Output the [X, Y] coordinate of the center of the cell containing the given text.  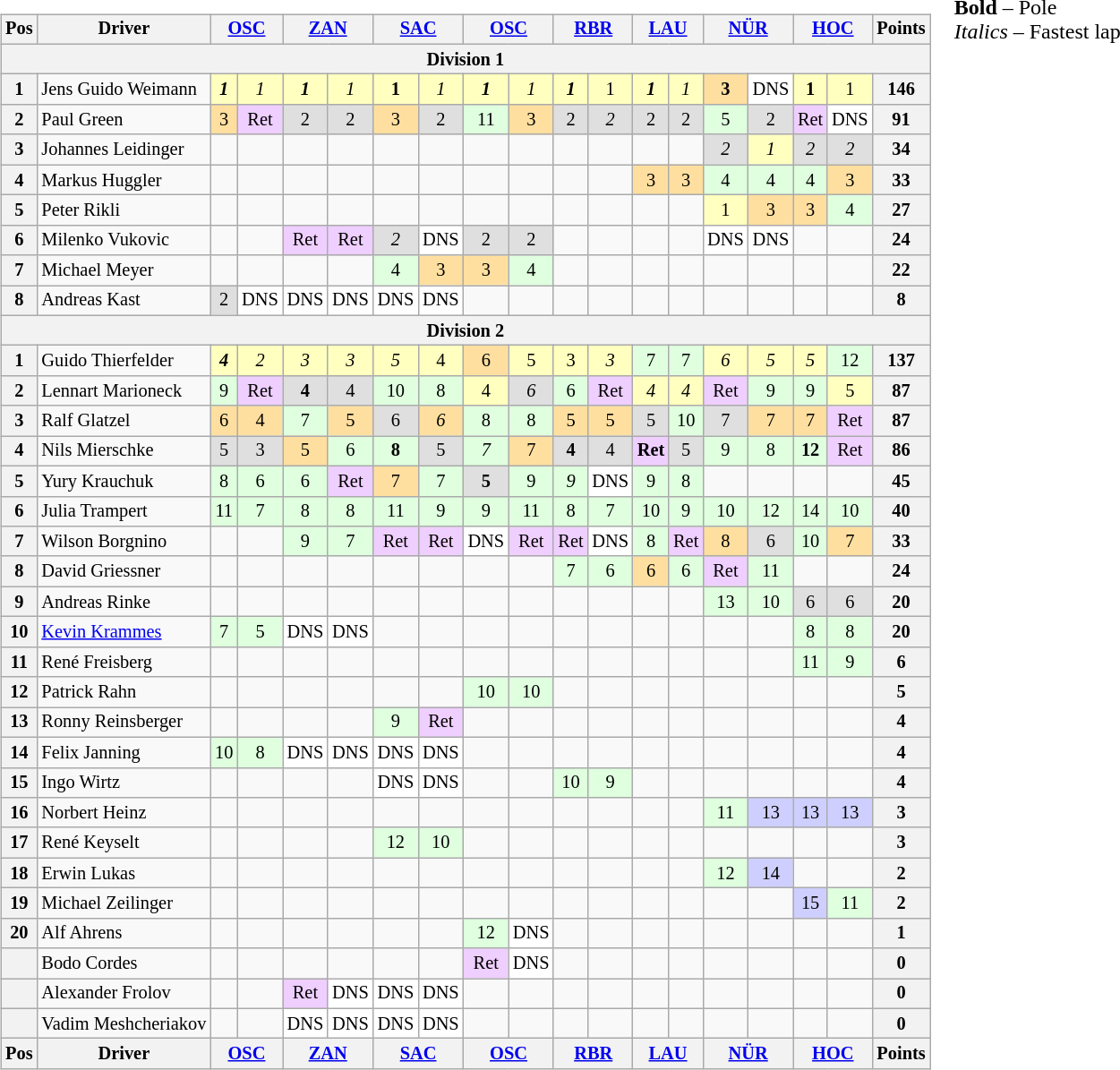
Yury Krauchuk [124, 481]
16 [19, 813]
Vadim Meshcheriakov [124, 1023]
Division 1 [466, 59]
17 [19, 843]
Markus Huggler [124, 180]
Alf Ahrens [124, 933]
34 [902, 150]
Michael Meyer [124, 270]
Johannes Leidinger [124, 150]
Norbert Heinz [124, 813]
Ronny Reinsberger [124, 723]
René Keyselt [124, 843]
18 [19, 873]
Peter Rikli [124, 210]
Nils Mierschke [124, 451]
86 [902, 451]
Michael Zeilinger [124, 903]
27 [902, 210]
Milenko Vukovic [124, 240]
Alexander Frolov [124, 994]
Andreas Kast [124, 301]
137 [902, 361]
René Freisberg [124, 662]
Lennart Marioneck [124, 391]
Wilson Borgnino [124, 542]
Julia Trampert [124, 511]
40 [902, 511]
Patrick Rahn [124, 692]
Erwin Lukas [124, 873]
Jens Guido Weimann [124, 90]
Felix Janning [124, 752]
Bodo Cordes [124, 963]
Division 2 [466, 330]
Ralf Glatzel [124, 421]
146 [902, 90]
Guido Thierfelder [124, 361]
Ingo Wirtz [124, 783]
David Griessner [124, 571]
45 [902, 481]
22 [902, 270]
91 [902, 120]
Andreas Rinke [124, 602]
19 [19, 903]
Paul Green [124, 120]
Kevin Krammes [124, 632]
